Find where the given text appears and provide that cell's center as (x, y) coordinate. 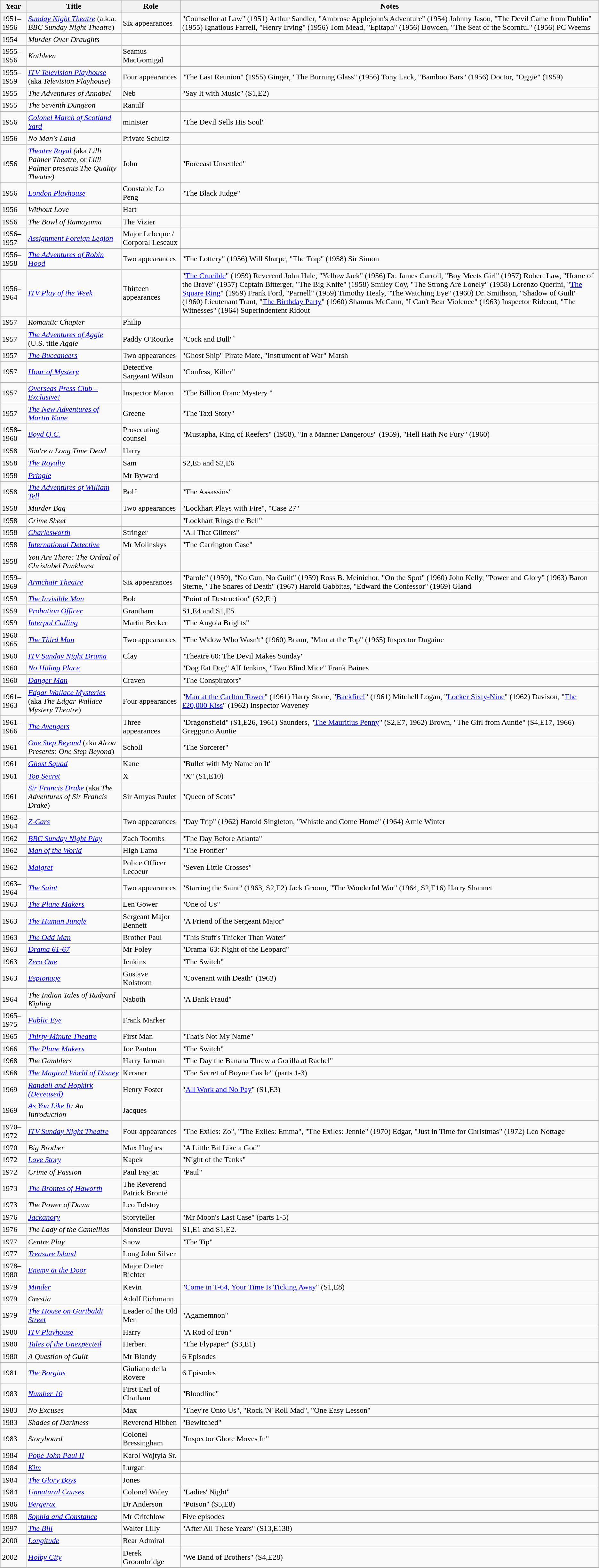
Top Secret (74, 776)
"Cock and Bull"` (390, 339)
You're a Long Time Dead (74, 451)
Holby City (74, 1557)
The Human Jungle (74, 921)
"After All These Years" (S13,E138) (390, 1529)
Kersner (151, 1073)
Drama 61-67 (74, 950)
"All That Glitters" (390, 533)
"The Assassins" (390, 492)
Thirty-Minute Theatre (74, 1036)
Detective Sargeant Wilson (151, 372)
First Earl of Chatham (151, 1394)
"Bewitched" (390, 1422)
1988 (13, 1516)
International Detective (74, 545)
Grantham (151, 611)
The Gamblers (74, 1061)
"The Widow Who Wasn't" (1960) Braun, "Man at the Top" (1965) Inspector Dugaine (390, 640)
Unnatural Causes (74, 1492)
"Dog Eat Dog" Alf Jenkins, "Two Blind Mice" Frank Baines (390, 668)
"A Rod of Iron" (390, 1332)
Maigret (74, 867)
S1,E1 and S1,E2. (390, 1229)
1965 (13, 1036)
The Glory Boys (74, 1480)
Notes (390, 6)
"Bloodline" (390, 1394)
Colonel Waley (151, 1492)
Bob (151, 599)
Overseas Press Club – Exclusive! (74, 392)
"Theatre 60: The Devil Makes Sunday" (390, 656)
"The Exiles: Zo", "The Exiles: Emma", "The Exiles: Jennie" (1970) Edgar, "Just in Time for Christmas" (1972) Leo Nottage (390, 1131)
"Say It with Music" (S1,E2) (390, 93)
Edgar Wallace Mysteries (aka The Edgar Wallace Mystery Theatre) (74, 701)
"Agamemnon" (390, 1316)
No Excuses (74, 1410)
Frank Marker (151, 1020)
"Drama '63: Night of the Leopard" (390, 950)
Max Hughes (151, 1148)
"X" (S1,E10) (390, 776)
Danger Man (74, 680)
"The Flypaper" (S3,E1) (390, 1344)
Armchair Theatre (74, 582)
1951–1956 (13, 23)
The Bill (74, 1529)
1961–1963 (13, 701)
ITV Play of the Week (74, 293)
Sam (151, 463)
"Dragonsfield" (S1,E26, 1961) Saunders, "The Mauritius Penny" (S2,E7, 1962) Brown, "The Girl from Auntie" (S4,E17, 1966) Greggorio Auntie (390, 726)
Z-Cars (74, 822)
Sergeant Major Bennett (151, 921)
Pope John Paul II (74, 1455)
Prosecuting counsel (151, 434)
1955–1959 (13, 77)
The Bowl of Ramayama (74, 222)
Sir Francis Drake (aka The Adventures of Sir Francis Drake) (74, 797)
ITV Playhouse (74, 1332)
1970–1972 (13, 1131)
Kim (74, 1467)
"Ladies' Night" (390, 1492)
Espionage (74, 978)
2002 (13, 1557)
"The Billion Franc Mystery " (390, 392)
"A Friend of the Sergeant Major" (390, 921)
The Reverend Patrick Brontë (151, 1188)
Three appearances (151, 726)
The Indian Tales of Rudyard Kipling (74, 999)
Tales of the Unexpected (74, 1344)
Centre Play (74, 1241)
Philip (151, 322)
The Third Man (74, 640)
"That's Not My Name" (390, 1036)
Seamus MacGomigal (151, 56)
The Saint (74, 888)
"Night of the Tanks" (390, 1160)
"Queen of Scots" (390, 797)
Jackanory (74, 1217)
"Ghost Ship" Pirate Mate, "Instrument of War" Marsh (390, 355)
Without Love (74, 209)
1956–1957 (13, 238)
Five episodes (390, 1516)
Harry Jarman (151, 1061)
Scholl (151, 747)
"The Day the Banana Threw a Gorilla at Rachel" (390, 1061)
minister (151, 122)
Zach Toombs (151, 838)
Pringle (74, 475)
"The Sorcerer" (390, 747)
"Paul" (390, 1172)
Boyd Q.C. (74, 434)
"The Day Before Atlanta" (390, 838)
1970 (13, 1148)
The Royalty (74, 463)
Kapek (151, 1160)
1956–1964 (13, 293)
1956–1958 (13, 259)
No Man's Land (74, 138)
Jenkins (151, 962)
Major Dieter Richter (151, 1270)
Neb (151, 93)
Leo Tolstoy (151, 1205)
"Bullet with My Name on It" (390, 764)
Role (151, 6)
Walter Lilly (151, 1529)
Sophia and Constance (74, 1516)
1958–1960 (13, 434)
Karol Wojtyla Sr. (151, 1455)
A Question of Guilt (74, 1356)
"All Work and No Pay" (S1,E3) (390, 1090)
"Confess, Killer" (390, 372)
Hour of Mystery (74, 372)
X (151, 776)
"The Last Reunion" (1955) Ginger, "The Burning Glass" (1956) Tony Lack, "Bamboo Bars" (1956) Doctor, "Oggie" (1959) (390, 77)
"The Angola Brights" (390, 623)
Long John Silver (151, 1254)
Dr Anderson (151, 1504)
"This Stuff's Thicker Than Water" (390, 937)
Herbert (151, 1344)
Brother Paul (151, 937)
The Borgias (74, 1373)
1966 (13, 1048)
As You Like It: An Introduction (74, 1110)
BBC Sunday Night Play (74, 838)
1964 (13, 999)
ITV Sunday Night Theatre (74, 1131)
Joe Panton (151, 1048)
1986 (13, 1504)
Max (151, 1410)
"Forecast Unsettled" (390, 163)
The Adventures of Annabel (74, 93)
Police Officer Lecoeur (151, 867)
Minder (74, 1287)
Zero One (74, 962)
Ghost Squad (74, 764)
The Magical World of Disney (74, 1073)
"Mustapha, King of Reefers" (1958), "In a Manner Dangerous" (1959), "Hell Hath No Fury" (1960) (390, 434)
Martin Becker (151, 623)
2000 (13, 1541)
"Poison" (S5,E8) (390, 1504)
1954 (13, 39)
"One of Us" (390, 904)
Henry Foster (151, 1090)
Colonel March of Scotland Yard (74, 122)
Mr Foley (151, 950)
"A Bank Fraud" (390, 999)
Kane (151, 764)
Sir Amyas Paulet (151, 797)
Paul Fayjac (151, 1172)
Private Schultz (151, 138)
Public Eye (74, 1020)
Giuliano della Rovere (151, 1373)
1962–1964 (13, 822)
The Buccaneers (74, 355)
S2,E5 and S2,E6 (390, 463)
No Hiding Place (74, 668)
1997 (13, 1529)
The Brontes of Haworth (74, 1188)
Murder Over Draughts (74, 39)
The Power of Dawn (74, 1205)
1978–1980 (13, 1270)
Murder Bag (74, 508)
Probation Officer (74, 611)
Rear Admiral (151, 1541)
"The Lottery" (1956) Will Sharpe, "The Trap" (1958) Sir Simon (390, 259)
"They're Onto Us", "Rock 'N' Roll Mad", "One Easy Lesson" (390, 1410)
High Lama (151, 851)
Derek Groombridge (151, 1557)
"Mr Moon's Last Case" (parts 1-5) (390, 1217)
Paddy O'Rourke (151, 339)
"Day Trip" (1962) Harold Singleton, "Whistle and Come Home" (1964) Arnie Winter (390, 822)
Bergerac (74, 1504)
Title (74, 6)
1959–1969 (13, 582)
"The Black Judge" (390, 193)
Craven (151, 680)
1960–1965 (13, 640)
Leader of the Old Men (151, 1316)
Longitude (74, 1541)
Snow (151, 1241)
"The Frontier" (390, 851)
"The Devil Sells His Soul" (390, 122)
John (151, 163)
Love Story (74, 1160)
Hart (151, 209)
The House on Garibaldi Street (74, 1316)
Assignment Foreign Legion (74, 238)
ITV Sunday Night Drama (74, 656)
London Playhouse (74, 193)
Lurgan (151, 1467)
Bolf (151, 492)
"Point of Destruction" (S2,E1) (390, 599)
"The Taxi Story" (390, 414)
1965–1975 (13, 1020)
"The Secret of Boyne Castle" (parts 1-3) (390, 1073)
"The Conspirators" (390, 680)
1981 (13, 1373)
S1,E4 and S1,E5 (390, 611)
1963–1964 (13, 888)
"The Carrington Case" (390, 545)
"We Band of Brothers" (S4,E28) (390, 1557)
"Covenant with Death" (1963) (390, 978)
"The Tip" (390, 1241)
Big Brother (74, 1148)
Stringer (151, 533)
Len Gower (151, 904)
Thirteen appearances (151, 293)
Sunday Night Theatre (a.k.a. BBC Sunday Night Theatre) (74, 23)
Colonel Bressingham (151, 1439)
The Adventures of William Tell (74, 492)
Orestia (74, 1299)
The Invisible Man (74, 599)
Greene (151, 414)
Mr Molinskys (151, 545)
Theatre Royal (aka Lilli Palmer Theatre, or Lilli Palmer presents The Quality Theatre) (74, 163)
Crime Sheet (74, 520)
Kathleen (74, 56)
Crime of Passion (74, 1172)
Jacques (151, 1110)
The Lady of the Camellias (74, 1229)
1955–1956 (13, 56)
Ranulf (151, 105)
The Odd Man (74, 937)
The Avengers (74, 726)
"Inspector Ghote Moves In" (390, 1439)
Mr Byward (151, 475)
Charlesworth (74, 533)
"Lockhart Rings the Bell" (390, 520)
ITV Television Playhouse (aka Television Playhouse) (74, 77)
"Seven Little Crosses" (390, 867)
Major Lebeque / Corporal Lescaux (151, 238)
Mr Blandy (151, 1356)
Mr Critchlow (151, 1516)
First Man (151, 1036)
Naboth (151, 999)
The Seventh Dungeon (74, 105)
Interpol Calling (74, 623)
1961–1966 (13, 726)
Gustave Kolstrom (151, 978)
The Vizier (151, 222)
"Lockhart Plays with Fire", "Case 27" (390, 508)
Clay (151, 656)
Storyboard (74, 1439)
Treasure Island (74, 1254)
Year (13, 6)
Constable Lo Peng (151, 193)
Reverend Hibben (151, 1422)
Number 10 (74, 1394)
The Adventures of Aggie (U.S. title Aggie (74, 339)
"Starring the Saint" (1963, S2,E2) Jack Groom, "The Wonderful War" (1964, S2,E16) Harry Shannet (390, 888)
Romantic Chapter (74, 322)
Inspector Maron (151, 392)
The New Adventures of Martin Kane (74, 414)
"Come in T-64, Your Time Is Ticking Away" (S1,E8) (390, 1287)
Randall and Hopkirk (Deceased) (74, 1090)
You Are There: The Ordeal of Christabel Pankhurst (74, 562)
Kevin (151, 1287)
Monsieur Duval (151, 1229)
Shades of Darkness (74, 1422)
One Step Beyond (aka Alcoa Presents: One Step Beyond) (74, 747)
"A Little Bit Like a God" (390, 1148)
Adolf Eichmann (151, 1299)
Man of the World (74, 851)
Enemy at the Door (74, 1270)
Storyteller (151, 1217)
The Adventures of Robin Hood (74, 259)
Jones (151, 1480)
